Search for the cell housing the specified text and yield its (X, Y) center coordinate. 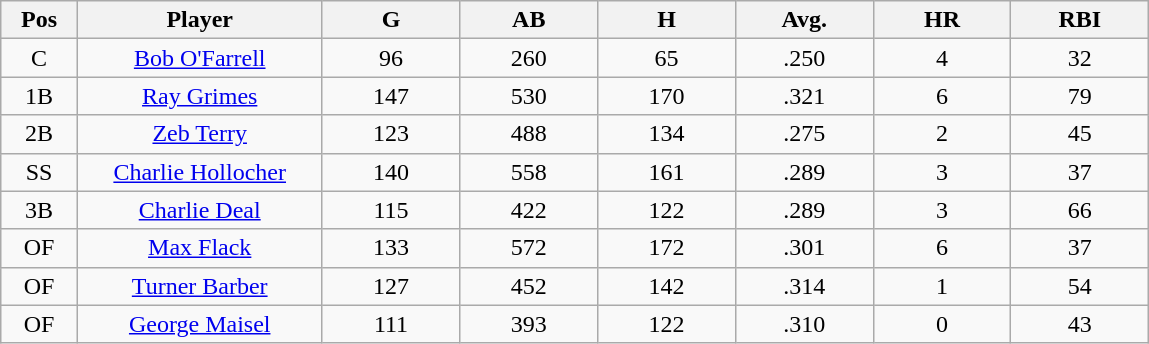
.275 (804, 134)
RBI (1080, 20)
Avg. (804, 20)
Player (200, 20)
45 (1080, 134)
.301 (804, 248)
140 (391, 172)
170 (667, 96)
111 (391, 324)
2 (942, 134)
Charlie Deal (200, 210)
George Maisel (200, 324)
.310 (804, 324)
SS (40, 172)
.250 (804, 58)
Pos (40, 20)
2B (40, 134)
Charlie Hollocher (200, 172)
127 (391, 286)
C (40, 58)
488 (529, 134)
123 (391, 134)
452 (529, 286)
79 (1080, 96)
134 (667, 134)
161 (667, 172)
.321 (804, 96)
54 (1080, 286)
96 (391, 58)
AB (529, 20)
43 (1080, 324)
4 (942, 58)
G (391, 20)
0 (942, 324)
3B (40, 210)
260 (529, 58)
1 (942, 286)
65 (667, 58)
172 (667, 248)
393 (529, 324)
Turner Barber (200, 286)
147 (391, 96)
558 (529, 172)
133 (391, 248)
.314 (804, 286)
115 (391, 210)
142 (667, 286)
530 (529, 96)
Zeb Terry (200, 134)
H (667, 20)
Max Flack (200, 248)
Bob O'Farrell (200, 58)
1B (40, 96)
422 (529, 210)
572 (529, 248)
32 (1080, 58)
66 (1080, 210)
HR (942, 20)
Ray Grimes (200, 96)
